From the cell containing the given text, extract its center point as [x, y] coordinate. 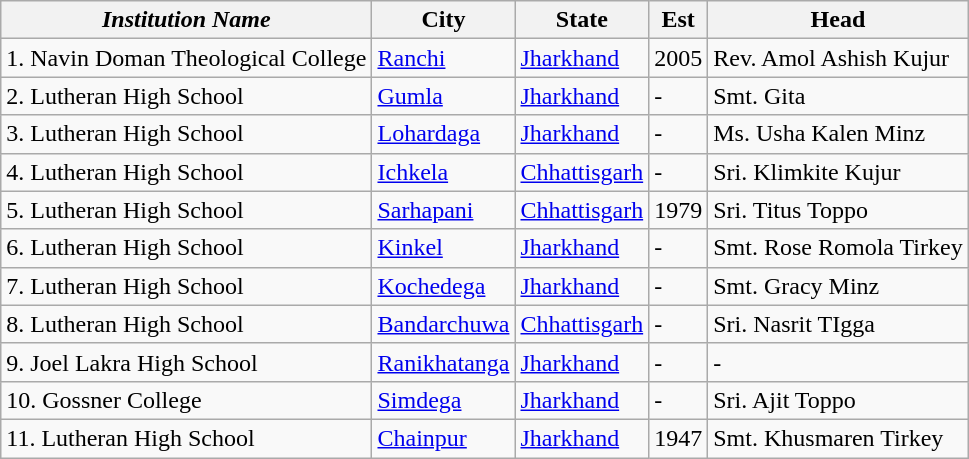
Smt. Gita [838, 96]
Lohardaga [444, 134]
10. Gossner College [186, 400]
Institution Name [186, 20]
Est [678, 20]
Gumla [444, 96]
2. Lutheran High School [186, 96]
1979 [678, 210]
6. Lutheran High School [186, 248]
Smt. Khusmaren Tirkey [838, 438]
Sri. Titus Toppo [838, 210]
1947 [678, 438]
Smt. Gracy Minz [838, 286]
11. Lutheran High School [186, 438]
Bandarchuwa [444, 324]
Kochedega [444, 286]
Sri. Klimkite Kujur [838, 172]
Ranikhatanga [444, 362]
Ms. Usha Kalen Minz [838, 134]
2005 [678, 58]
4. Lutheran High School [186, 172]
Chainpur [444, 438]
7. Lutheran High School [186, 286]
5. Lutheran High School [186, 210]
Simdega [444, 400]
Head [838, 20]
Sri. Nasrit TIgga [838, 324]
3. Lutheran High School [186, 134]
Sri. Ajit Toppo [838, 400]
8. Lutheran High School [186, 324]
State [582, 20]
Rev. Amol Ashish Kujur [838, 58]
9. Joel Lakra High School [186, 362]
Ichkela [444, 172]
Kinkel [444, 248]
Smt. Rose Romola Tirkey [838, 248]
Sarhapani [444, 210]
1. Navin Doman Theological College [186, 58]
City [444, 20]
Ranchi [444, 58]
